Provide the (X, Y) coordinate of the cell's center where the given text is located.  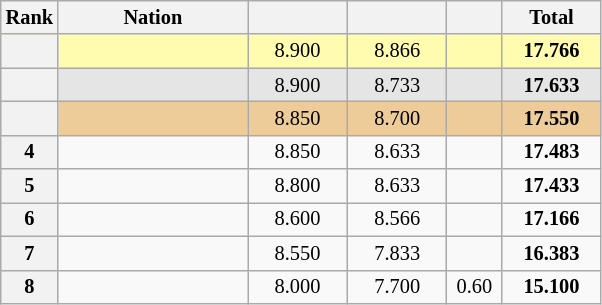
7 (30, 253)
Nation (153, 17)
17.483 (552, 152)
Rank (30, 17)
5 (30, 186)
8.550 (298, 253)
8.600 (298, 219)
17.166 (552, 219)
0.60 (474, 287)
8 (30, 287)
17.433 (552, 186)
8.733 (397, 85)
4 (30, 152)
8.866 (397, 51)
17.550 (552, 118)
Total (552, 17)
16.383 (552, 253)
7.833 (397, 253)
6 (30, 219)
17.633 (552, 85)
8.700 (397, 118)
8.566 (397, 219)
8.800 (298, 186)
17.766 (552, 51)
7.700 (397, 287)
8.000 (298, 287)
15.100 (552, 287)
